Return (x, y) of the center of cell containing provided text 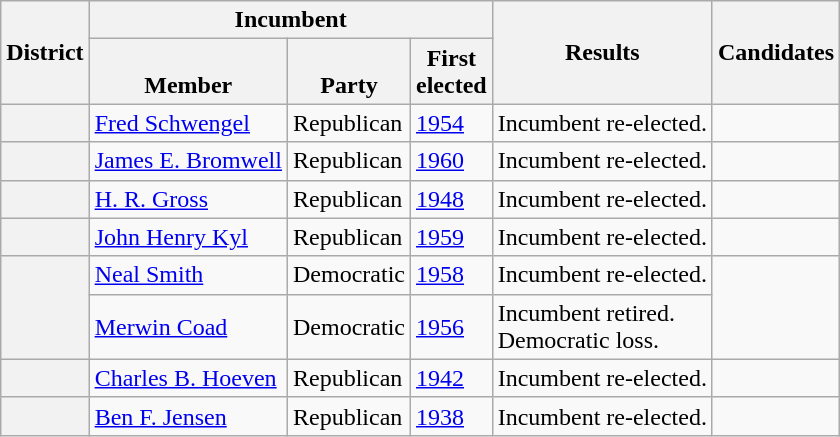
1958 (451, 275)
1956 (451, 326)
1938 (451, 416)
1942 (451, 378)
Charles B. Hoeven (188, 378)
Candidates (776, 52)
Ben F. Jensen (188, 416)
Party (348, 72)
1960 (451, 161)
Results (602, 52)
Neal Smith (188, 275)
H. R. Gross (188, 199)
1959 (451, 237)
1954 (451, 123)
Incumbent retired.Democratic loss. (602, 326)
Firstelected (451, 72)
Merwin Coad (188, 326)
James E. Bromwell (188, 161)
District (45, 52)
Incumbent (290, 20)
1948 (451, 199)
John Henry Kyl (188, 237)
Member (188, 72)
Fred Schwengel (188, 123)
